Output the (x, y) coordinate of the center of the cell containing the given text.  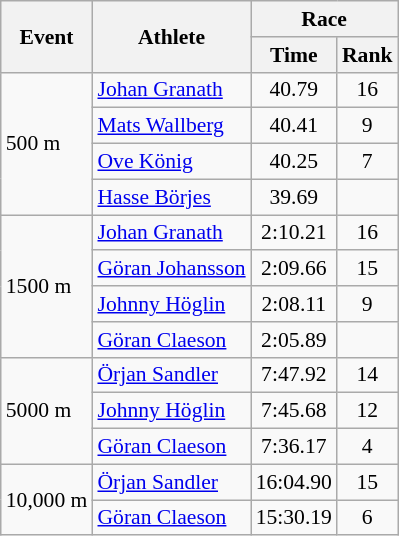
5000 m (47, 410)
Mats Wallberg (171, 126)
40.79 (294, 90)
40.41 (294, 126)
Race (324, 19)
15:30.19 (294, 518)
Hasse Börjes (171, 197)
7:47.92 (294, 375)
2:10.21 (294, 233)
7:45.68 (294, 411)
Rank (368, 55)
Time (294, 55)
Event (47, 36)
2:08.11 (294, 304)
Ove König (171, 162)
39.69 (294, 197)
12 (368, 411)
500 m (47, 143)
2:09.66 (294, 269)
16:04.90 (294, 482)
6 (368, 518)
Athlete (171, 36)
4 (368, 447)
Göran Johansson (171, 269)
40.25 (294, 162)
2:05.89 (294, 340)
10,000 m (47, 500)
7 (368, 162)
1500 m (47, 286)
14 (368, 375)
7:36.17 (294, 447)
